Locate the cell with the specified text and output its [x, y] center coordinate. 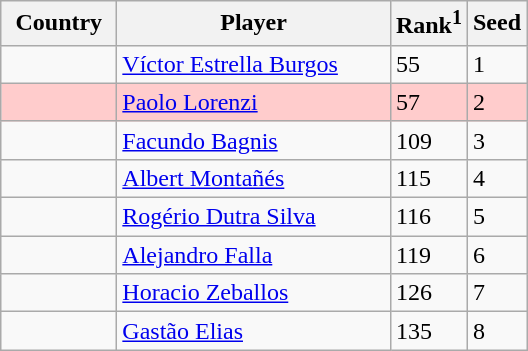
Gastão Elias [254, 331]
5 [496, 217]
2 [496, 102]
126 [428, 293]
7 [496, 293]
Horacio Zeballos [254, 293]
119 [428, 255]
3 [496, 140]
6 [496, 255]
1 [496, 64]
Seed [496, 24]
55 [428, 64]
Albert Montañés [254, 178]
Rank1 [428, 24]
115 [428, 178]
8 [496, 331]
Víctor Estrella Burgos [254, 64]
109 [428, 140]
Player [254, 24]
Alejandro Falla [254, 255]
57 [428, 102]
Country [59, 24]
Facundo Bagnis [254, 140]
135 [428, 331]
4 [496, 178]
116 [428, 217]
Paolo Lorenzi [254, 102]
Rogério Dutra Silva [254, 217]
